Provide the [x, y] coordinate of the cell's center where the given text is located.  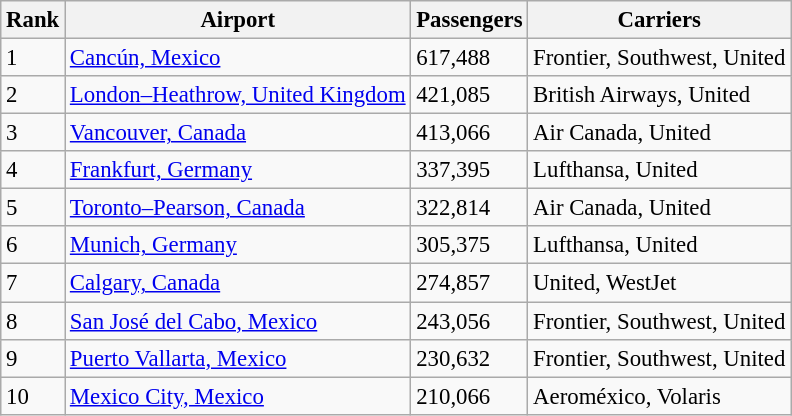
3 [33, 133]
Passengers [470, 20]
1 [33, 58]
Calgary, Canada [238, 283]
Carriers [660, 20]
10 [33, 396]
617,488 [470, 58]
Mexico City, Mexico [238, 396]
Toronto–Pearson, Canada [238, 208]
Cancún, Mexico [238, 58]
United, WestJet [660, 283]
7 [33, 283]
Airport [238, 20]
305,375 [470, 245]
9 [33, 358]
421,085 [470, 95]
243,056 [470, 321]
Puerto Vallarta, Mexico [238, 358]
4 [33, 170]
6 [33, 245]
274,857 [470, 283]
Rank [33, 20]
2 [33, 95]
Vancouver, Canada [238, 133]
210,066 [470, 396]
413,066 [470, 133]
230,632 [470, 358]
Aeroméxico, Volaris [660, 396]
British Airways, United [660, 95]
5 [33, 208]
8 [33, 321]
London–Heathrow, United Kingdom [238, 95]
San José del Cabo, Mexico [238, 321]
337,395 [470, 170]
Frankfurt, Germany [238, 170]
322,814 [470, 208]
Munich, Germany [238, 245]
